From the cell containing the given text, extract its center point as (x, y) coordinate. 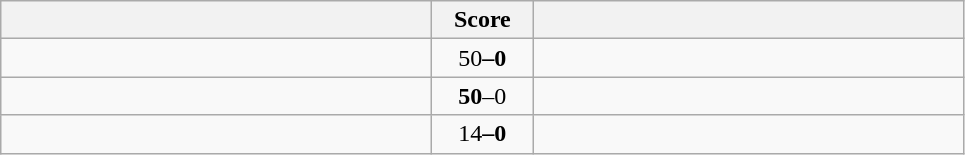
14–0 (482, 134)
Score (482, 20)
